Pinpoint the cell where the given text exists, returning its (X, Y) midpoint coordinate. 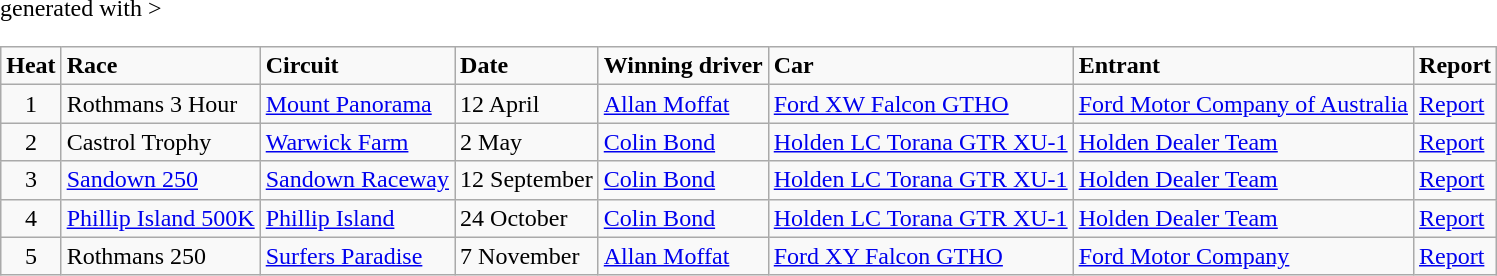
Rothmans 250 (160, 256)
Date (527, 66)
Phillip Island (357, 218)
Circuit (357, 66)
Heat (31, 66)
3 (31, 180)
Car (920, 66)
2 (31, 142)
Castrol Trophy (160, 142)
4 (31, 218)
7 November (527, 256)
Sandown 250 (160, 180)
2 May (527, 142)
Sandown Raceway (357, 180)
Ford XW Falcon GTHO (920, 104)
Entrant (1243, 66)
12 April (527, 104)
Mount Panorama (357, 104)
Phillip Island 500K (160, 218)
12 September (527, 180)
Surfers Paradise (357, 256)
1 (31, 104)
Race (160, 66)
Winning driver (683, 66)
Ford Motor Company (1243, 256)
24 October (527, 218)
Ford XY Falcon GTHO (920, 256)
Ford Motor Company of Australia (1243, 104)
5 (31, 256)
Warwick Farm (357, 142)
Rothmans 3 Hour (160, 104)
